Scan for the cell matching the given text and deliver its (X, Y) coordinate at center. 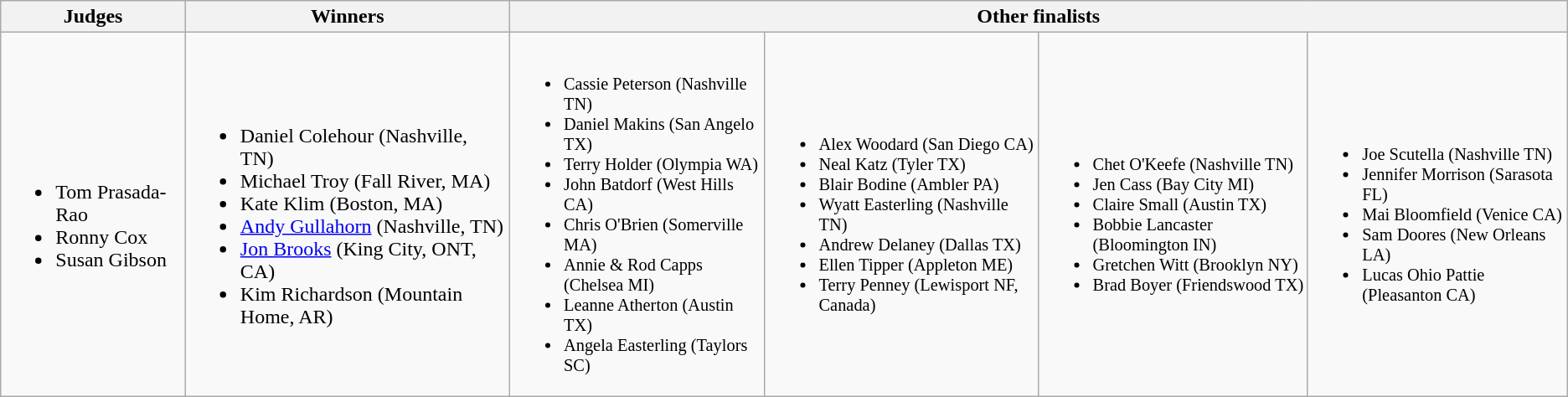
Joe Scutella (Nashville TN)Jennifer Morrison (Sarasota FL)Mai Bloomfield (Venice CA)Sam Doores (New Orleans LA)Lucas Ohio Pattie (Pleasanton CA) (1437, 214)
Winners (347, 17)
Tom Prasada-RaoRonny CoxSusan Gibson (94, 214)
Judges (94, 17)
Other finalists (1039, 17)
